From the cell containing the given text, extract its center point as (x, y) coordinate. 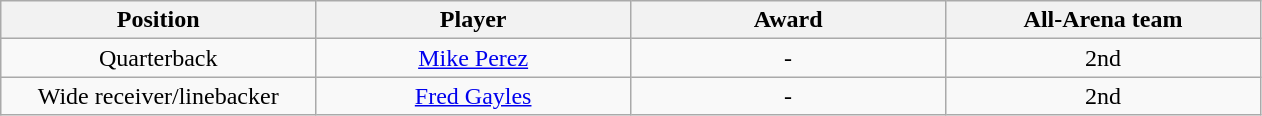
Award (788, 20)
Mike Perez (474, 58)
Wide receiver/linebacker (158, 96)
Player (474, 20)
Position (158, 20)
All-Arena team (1104, 20)
Fred Gayles (474, 96)
Quarterback (158, 58)
